For the text-containing cell, return its midpoint in (X, Y) coordinate format. 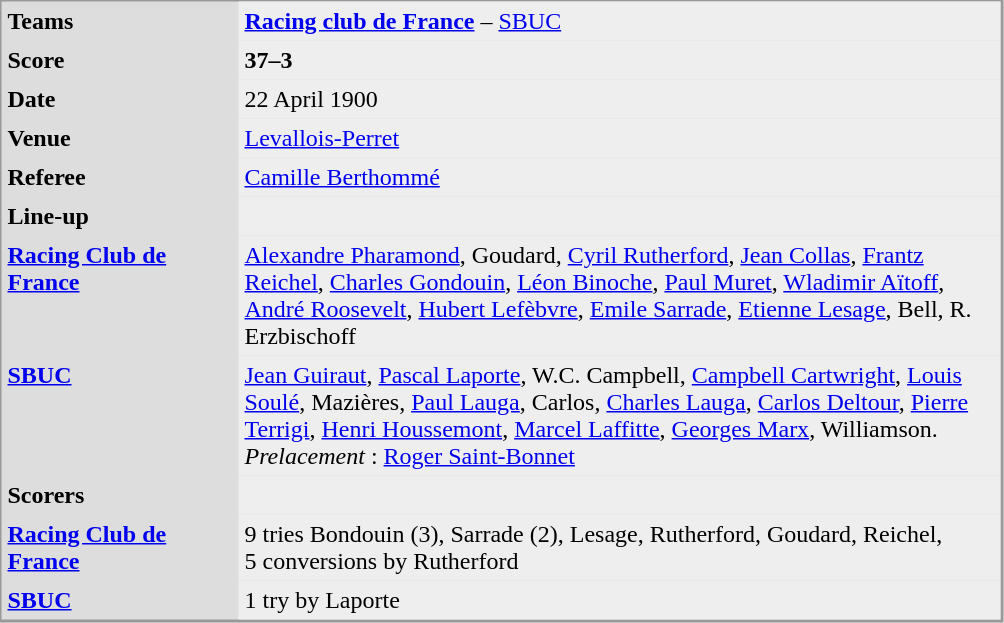
Score (120, 60)
9 tries Bondouin (3), Sarrade (2), Lesage, Rutherford, Goudard, Reichel,5 conversions by Rutherford (619, 547)
Racing club de France – SBUC (619, 22)
Line-up (120, 216)
Venue (120, 138)
1 try by Laporte (619, 600)
22 April 1900 (619, 100)
Scorers (120, 496)
Levallois-Perret (619, 138)
Camille Berthommé (619, 178)
Teams (120, 22)
37–3 (619, 60)
Date (120, 100)
Referee (120, 178)
